Identify which cell holds the provided text, then report its (x, y) central coordinate. 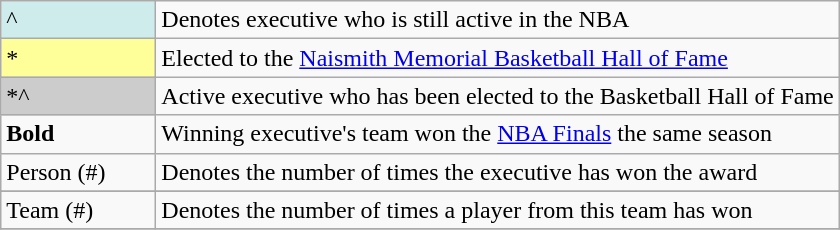
Active executive who has been elected to the Basketball Hall of Fame (498, 96)
*^ (78, 96)
Bold (78, 134)
Denotes the number of times a player from this team has won (498, 210)
Denotes the number of times the executive has won the award (498, 172)
^ (78, 20)
Winning executive's team won the NBA Finals the same season (498, 134)
* (78, 58)
Denotes executive who is still active in the NBA (498, 20)
Team (#) (78, 210)
Person (#) (78, 172)
Elected to the Naismith Memorial Basketball Hall of Fame (498, 58)
